Identify which cell holds the provided text, then report its [x, y] central coordinate. 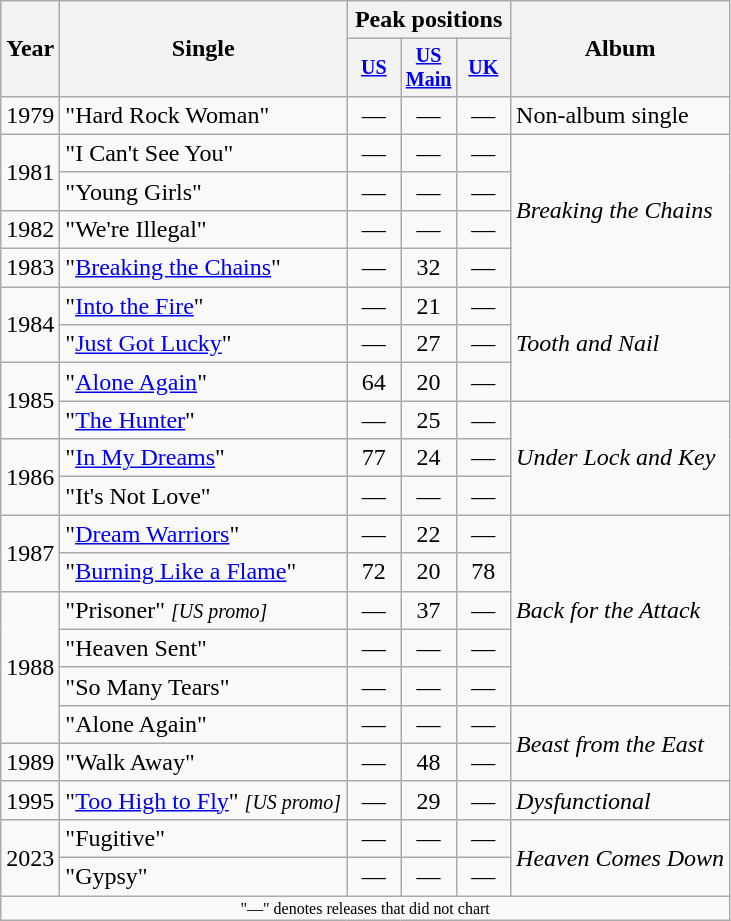
"We're Illegal" [204, 229]
Under Lock and Key [620, 458]
1979 [30, 115]
"Burning Like a Flame" [204, 572]
"Into the Fire" [204, 306]
48 [428, 762]
"In My Dreams" [204, 458]
US Main [428, 68]
US [374, 68]
"Gypsy" [204, 877]
Single [204, 49]
37 [428, 610]
1983 [30, 268]
"So Many Tears" [204, 686]
UK [483, 68]
Peak positions [429, 20]
32 [428, 268]
Heaven Comes Down [620, 857]
78 [483, 572]
Breaking the Chains [620, 210]
2023 [30, 857]
"—" denotes releases that did not chart [366, 908]
1986 [30, 477]
"Young Girls" [204, 191]
"Walk Away" [204, 762]
29 [428, 800]
27 [428, 344]
1995 [30, 800]
"Breaking the Chains" [204, 268]
24 [428, 458]
1981 [30, 172]
1987 [30, 553]
"Heaven Sent" [204, 648]
"Just Got Lucky" [204, 344]
77 [374, 458]
Beast from the East [620, 743]
1989 [30, 762]
"It's Not Love" [204, 496]
21 [428, 306]
72 [374, 572]
Dysfunctional [620, 800]
Year [30, 49]
1984 [30, 325]
1988 [30, 667]
"The Hunter" [204, 420]
"I Can't See You" [204, 153]
"Fugitive" [204, 838]
Back for the Attack [620, 610]
1985 [30, 401]
64 [374, 382]
22 [428, 534]
"Prisoner" [US promo] [204, 610]
"Hard Rock Woman" [204, 115]
25 [428, 420]
1982 [30, 229]
"Dream Warriors" [204, 534]
"Too High to Fly" [US promo] [204, 800]
Non-album single [620, 115]
Album [620, 49]
Tooth and Nail [620, 344]
